Extract the [X, Y] coordinate from the center of the cell holding the provided text.  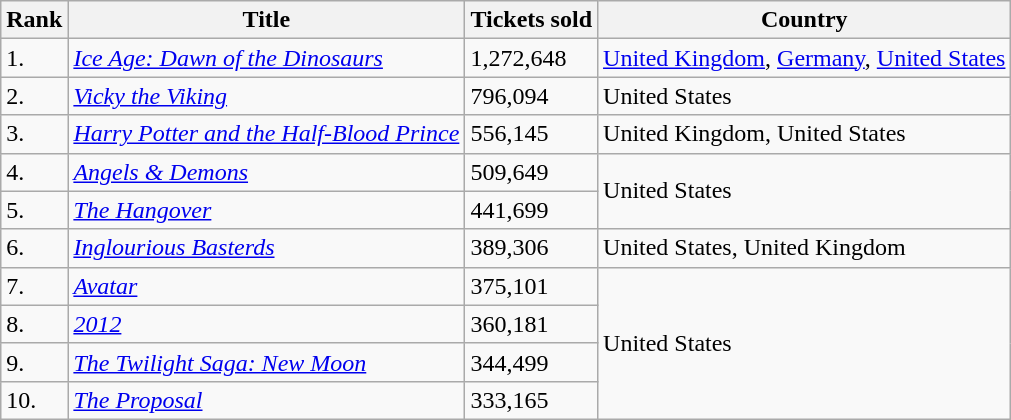
Vicky the Viking [266, 96]
2. [34, 96]
360,181 [532, 324]
The Proposal [266, 400]
5. [34, 210]
556,145 [532, 134]
6. [34, 248]
389,306 [532, 248]
7. [34, 286]
9. [34, 362]
United Kingdom, Germany, United States [804, 58]
The Twilight Saga: New Moon [266, 362]
Rank [34, 20]
8. [34, 324]
10. [34, 400]
Country [804, 20]
United Kingdom, United States [804, 134]
United States, United Kingdom [804, 248]
333,165 [532, 400]
344,499 [532, 362]
1,272,648 [532, 58]
Inglourious Basterds [266, 248]
375,101 [532, 286]
4. [34, 172]
796,094 [532, 96]
Angels & Demons [266, 172]
Avatar [266, 286]
The Hangover [266, 210]
1. [34, 58]
Harry Potter and the Half-Blood Prince [266, 134]
Title [266, 20]
2012 [266, 324]
441,699 [532, 210]
Tickets sold [532, 20]
509,649 [532, 172]
Ice Age: Dawn of the Dinosaurs [266, 58]
3. [34, 134]
